Return the [x, y] coordinate for the center point of the cell that contains the specified text.  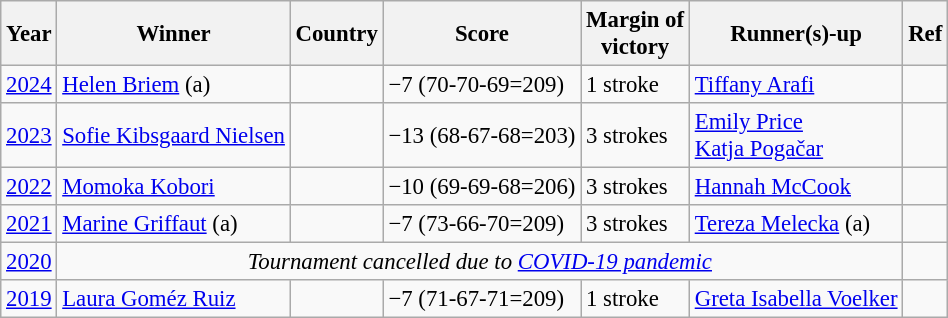
Tereza Melecka (a) [796, 224]
Runner(s)-up [796, 34]
Momoka Kobori [174, 187]
2023 [29, 136]
Score [482, 34]
2021 [29, 224]
2020 [29, 262]
−13 (68-67-68=203) [482, 136]
−7 (73-66-70=209) [482, 224]
2019 [29, 299]
Tournament cancelled due to COVID-19 pandemic [480, 262]
2022 [29, 187]
Year [29, 34]
Helen Briem (a) [174, 85]
Laura Goméz Ruiz [174, 299]
Country [336, 34]
Winner [174, 34]
−7 (70-70-69=209) [482, 85]
Tiffany Arafi [796, 85]
Hannah McCook [796, 187]
Emily Price Katja Pogačar [796, 136]
Sofie Kibsgaard Nielsen [174, 136]
Marine Griffaut (a) [174, 224]
−7 (71-67-71=209) [482, 299]
Ref [926, 34]
−10 (69-69-68=206) [482, 187]
Greta Isabella Voelker [796, 299]
Margin ofvictory [636, 34]
2024 [29, 85]
